Output the [X, Y] coordinate of the center of the cell containing the given text.  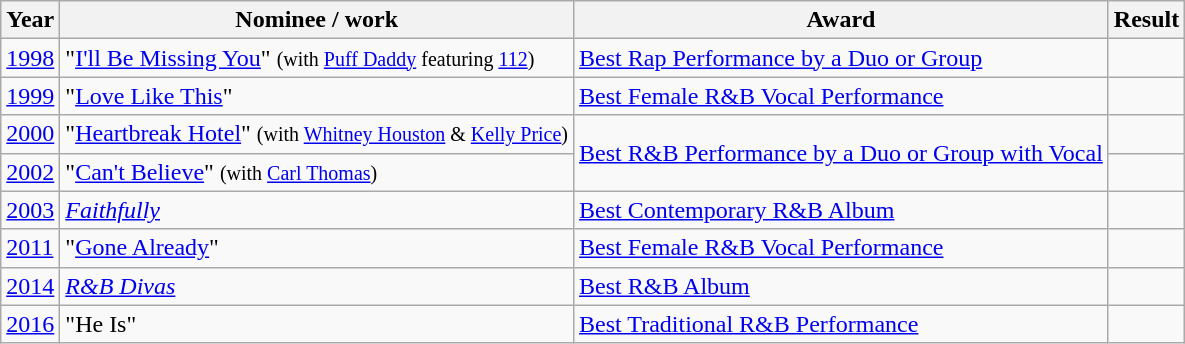
2002 [30, 172]
1999 [30, 96]
1998 [30, 58]
2016 [30, 324]
Result [1146, 20]
"Can't Believe" (with Carl Thomas) [317, 172]
Best Rap Performance by a Duo or Group [842, 58]
"Gone Already" [317, 248]
"He Is" [317, 324]
Nominee / work [317, 20]
2014 [30, 286]
2011 [30, 248]
"I'll Be Missing You" (with Puff Daddy featuring 112) [317, 58]
Best Traditional R&B Performance [842, 324]
Faithfully [317, 210]
Year [30, 20]
Award [842, 20]
"Love Like This" [317, 96]
Best Contemporary R&B Album [842, 210]
2000 [30, 134]
2003 [30, 210]
Best R&B Album [842, 286]
R&B Divas [317, 286]
"Heartbreak Hotel" (with Whitney Houston & Kelly Price) [317, 134]
Best R&B Performance by a Duo or Group with Vocal [842, 153]
